Return the [x, y] coordinate for the center point of the cell that contains the specified text.  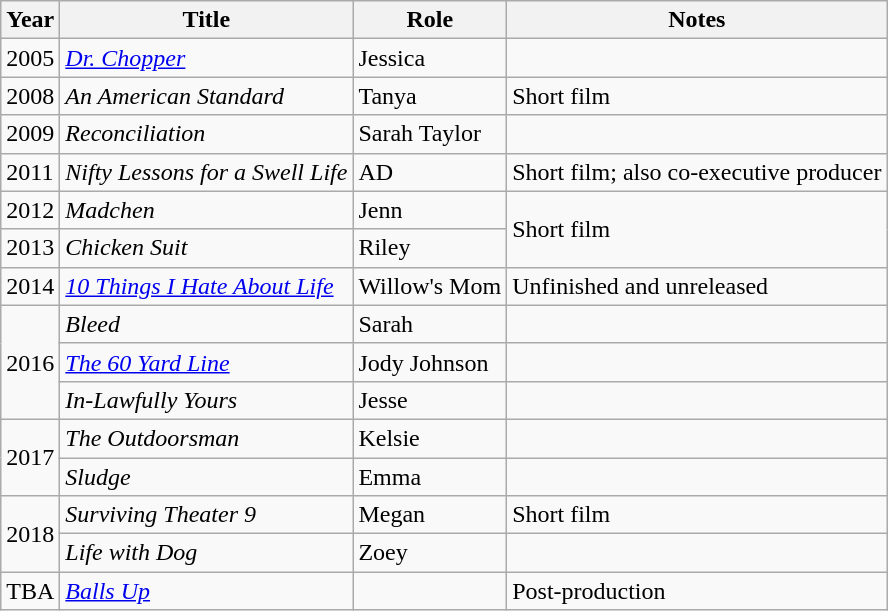
Surviving Theater 9 [206, 515]
Balls Up [206, 591]
Kelsie [430, 438]
10 Things I Hate About Life [206, 286]
Life with Dog [206, 553]
An American Standard [206, 96]
Jesse [430, 400]
Nifty Lessons for a Swell Life [206, 172]
In-Lawfully Yours [206, 400]
2018 [30, 534]
Riley [430, 248]
Chicken Suit [206, 248]
Notes [697, 20]
Megan [430, 515]
Year [30, 20]
Zoey [430, 553]
Sarah Taylor [430, 134]
TBA [30, 591]
Unfinished and unreleased [697, 286]
Reconciliation [206, 134]
2014 [30, 286]
2012 [30, 210]
2013 [30, 248]
2016 [30, 362]
Post-production [697, 591]
Sarah [430, 324]
Emma [430, 477]
Bleed [206, 324]
Role [430, 20]
Title [206, 20]
The 60 Yard Line [206, 362]
Sludge [206, 477]
The Outdoorsman [206, 438]
Madchen [206, 210]
Jenn [430, 210]
AD [430, 172]
2005 [30, 58]
2009 [30, 134]
2017 [30, 457]
Dr. Chopper [206, 58]
2008 [30, 96]
Short film; also co-executive producer [697, 172]
Willow's Mom [430, 286]
Jody Johnson [430, 362]
Jessica [430, 58]
2011 [30, 172]
Tanya [430, 96]
